Pinpoint the cell where the given text exists, returning its [X, Y] midpoint coordinate. 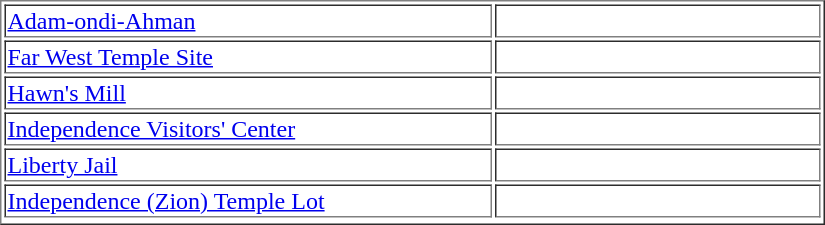
Adam-ondi-Ahman [248, 20]
Liberty Jail [248, 164]
Independence (Zion) Temple Lot [248, 200]
Far West Temple Site [248, 56]
Hawn's Mill [248, 92]
Independence Visitors' Center [248, 128]
